Output the (x, y) coordinate of the center of the cell containing the given text.  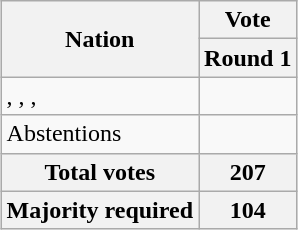
Total votes (100, 172)
, , , (100, 96)
104 (248, 210)
207 (248, 172)
Round 1 (248, 58)
Vote (248, 20)
Nation (100, 39)
Majority required (100, 210)
Abstentions (100, 134)
